Scan for the cell matching the given text and deliver its (X, Y) coordinate at center. 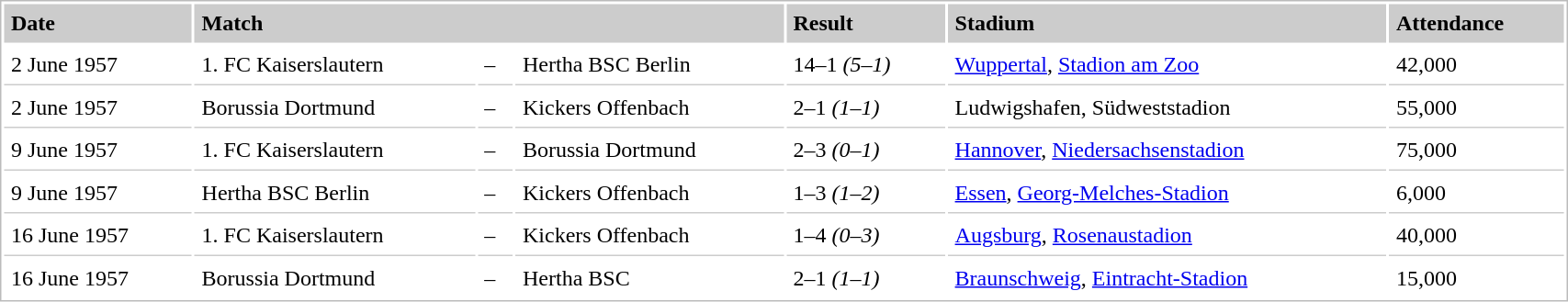
2–3 (0–1) (865, 151)
1–3 (1–2) (865, 194)
15,000 (1475, 278)
75,000 (1475, 151)
Result (865, 23)
Essen, Georg-Melches-Stadion (1167, 194)
1–4 (0–3) (865, 237)
55,000 (1475, 108)
Wuppertal, Stadion am Zoo (1167, 66)
Ludwigshafen, Südweststadion (1167, 108)
Hertha BSC (649, 278)
Stadium (1167, 23)
Hannover, Niedersachsenstadion (1167, 151)
Date (97, 23)
Braunschweig, Eintracht-Stadion (1167, 278)
Attendance (1475, 23)
Augsburg, Rosenaustadion (1167, 237)
6,000 (1475, 194)
40,000 (1475, 237)
Match (489, 23)
42,000 (1475, 66)
14–1 (5–1) (865, 66)
